Determine the (x, y) coordinate at the center of the cell enclosing the given text.  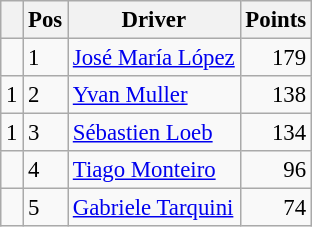
Sébastien Loeb (154, 133)
Yvan Muller (154, 95)
179 (276, 58)
Driver (154, 20)
Gabriele Tarquini (154, 208)
Points (276, 20)
2 (46, 95)
José María López (154, 58)
138 (276, 95)
96 (276, 170)
Tiago Monteiro (154, 170)
Pos (46, 20)
4 (46, 170)
3 (46, 133)
5 (46, 208)
74 (276, 208)
134 (276, 133)
